Determine the [X, Y] coordinate at the center of the cell enclosing the given text.  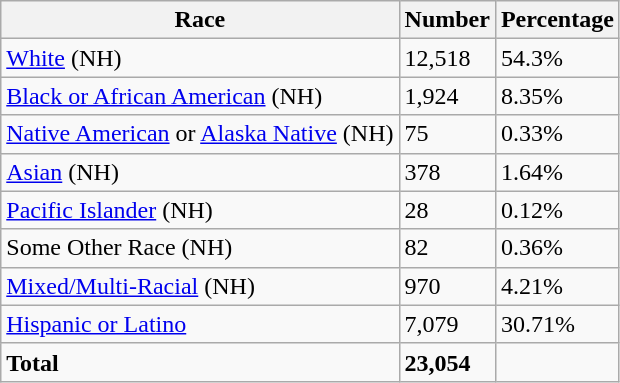
Number [447, 20]
378 [447, 172]
30.71% [557, 324]
1.64% [557, 172]
23,054 [447, 362]
4.21% [557, 286]
Percentage [557, 20]
Black or African American (NH) [200, 96]
Asian (NH) [200, 172]
Hispanic or Latino [200, 324]
0.33% [557, 134]
Native American or Alaska Native (NH) [200, 134]
28 [447, 210]
54.3% [557, 58]
0.12% [557, 210]
Mixed/Multi-Racial (NH) [200, 286]
12,518 [447, 58]
Total [200, 362]
970 [447, 286]
82 [447, 248]
75 [447, 134]
White (NH) [200, 58]
Some Other Race (NH) [200, 248]
8.35% [557, 96]
Pacific Islander (NH) [200, 210]
0.36% [557, 248]
Race [200, 20]
7,079 [447, 324]
1,924 [447, 96]
